Capture the cell that displays the provided text and extract its [X, Y] central coordinate. 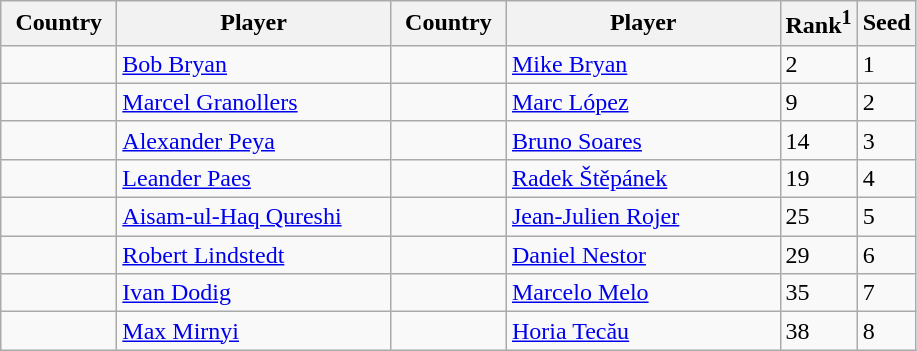
Marcelo Melo [643, 293]
9 [818, 102]
Leander Paes [254, 178]
19 [818, 178]
38 [818, 331]
14 [818, 140]
Marc López [643, 102]
Bob Bryan [254, 64]
6 [886, 255]
Jean-Julien Rojer [643, 217]
29 [818, 255]
Seed [886, 24]
Robert Lindstedt [254, 255]
Horia Tecău [643, 331]
25 [818, 217]
5 [886, 217]
Ivan Dodig [254, 293]
4 [886, 178]
1 [886, 64]
35 [818, 293]
7 [886, 293]
Radek Štěpánek [643, 178]
Rank1 [818, 24]
Alexander Peya [254, 140]
Marcel Granollers [254, 102]
8 [886, 331]
Max Mirnyi [254, 331]
Daniel Nestor [643, 255]
Bruno Soares [643, 140]
Mike Bryan [643, 64]
3 [886, 140]
Aisam-ul-Haq Qureshi [254, 217]
